For the text-containing cell, return its midpoint in [X, Y] coordinate format. 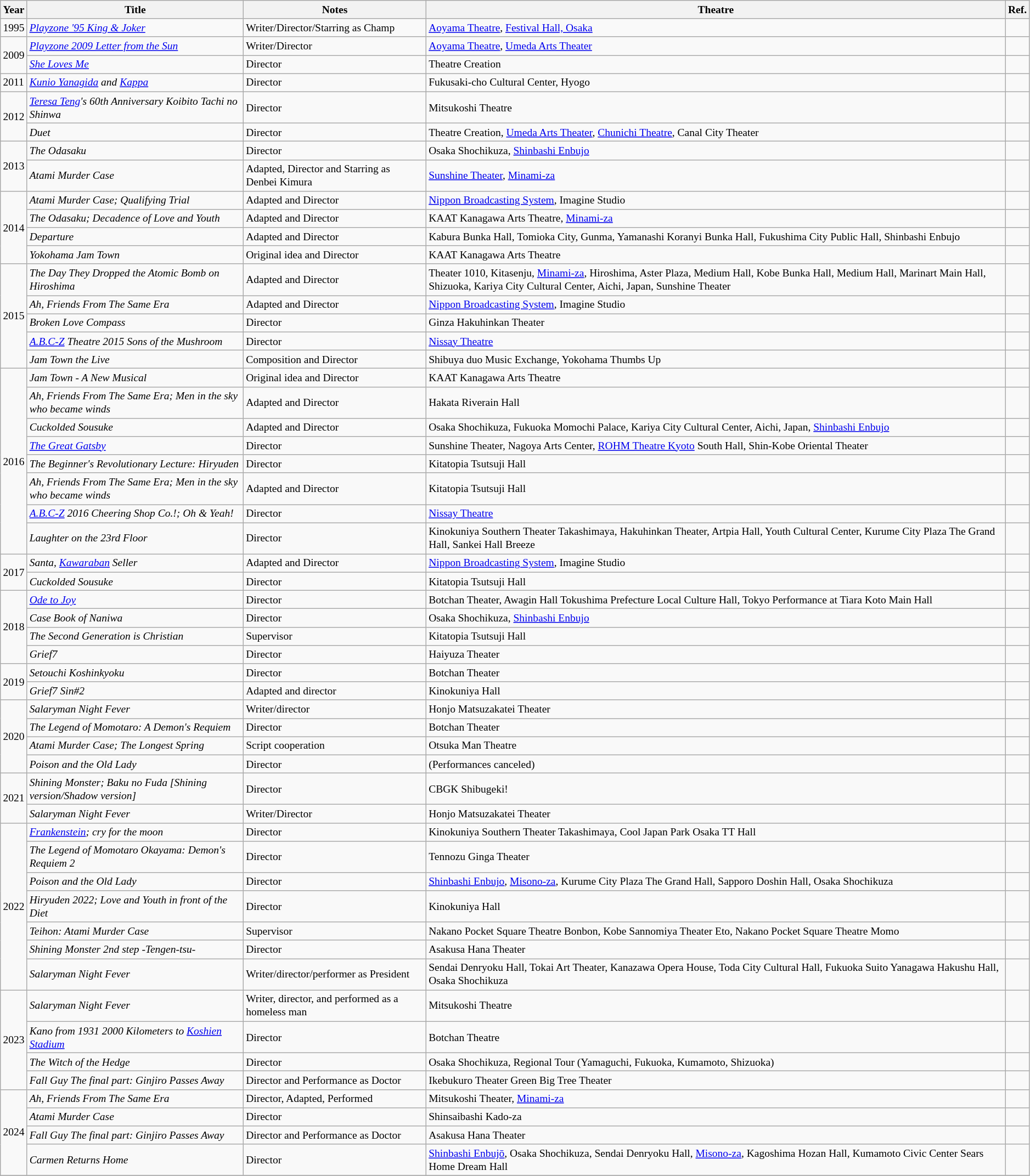
Fukusaki-cho Cultural Center, Hyogo [716, 82]
Notes [335, 10]
2012 [14, 116]
Nakano Pocket Square Theatre Bonbon, Kobe Sannomiya Theater Eto, Nakano Pocket Square Theatre Momo [716, 931]
2011 [14, 82]
Teresa Teng's 60th Anniversary Koibito Tachi no Shinwa [135, 108]
2015 [14, 316]
2017 [14, 573]
The Second Generation is Christian [135, 636]
Ref. [1017, 10]
Jam Town - A New Musical [135, 377]
Kinokuniya Southern Theater Takashimaya, Hakuhinkan Theater, Artpia Hall, Youth Cultural Center, Kurume City Plaza The Grand Hall, Sankei Hall Breeze [716, 539]
Aoyama Theatre, Festival Hall, Osaka [716, 27]
The Odasaku [135, 150]
Mitsukoshi Theater, Minami-za [716, 1098]
2021 [14, 798]
Carmen Returns Home [135, 1160]
2018 [14, 627]
Botchan Theatre [716, 1037]
Playzone '95 King & Joker [135, 27]
Jam Town the Live [135, 360]
Writer, director, and performed as a homeless man [335, 1006]
Composition and Director [335, 360]
Grief7 Sin#2 [135, 691]
Kunio Yanagida and Kappa [135, 82]
Adapted and director [335, 691]
Shinbashi Enbujo, Misono-za, Kurume City Plaza The Grand Hall, Sapporo Doshin Hall, Osaka Shochikuza [716, 882]
The Legend of Momotaro: A Demon's Requiem [135, 727]
Botchan Theater, Awagin Hall Tokushima Prefecture Local Culture Hall, Tokyo Performance at Tiara Koto Main Hall [716, 600]
Shining Monster 2nd step -Tengen-tsu- [135, 949]
2013 [14, 167]
Atami Murder Case; The Longest Spring [135, 746]
The Odasaku; Decadence of Love and Youth [135, 218]
Sunshine Theater, Minami-za [716, 176]
Writer/director [335, 709]
Theatre [716, 10]
2023 [14, 1040]
She Loves Me [135, 65]
Teihon: Atami Murder Case [135, 931]
1995 [14, 27]
Shining Monster; Baku no Fuda [Shining version/Shadow version] [135, 789]
Kano from 1931 2000 Kilometers to Koshien Stadium [135, 1037]
Hakata Riverain Hall [716, 403]
2019 [14, 682]
Director, Adapted, Performed [335, 1098]
Shinbashi Enbujō, Osaka Shochikuza, Sendai Denryoku Hall, Misono-za, Kagoshima Hozan Hall, Kumamoto Civic Center Sears Home Dream Hall [716, 1160]
Laughter on the 23rd Floor [135, 539]
The Great Gatsby [135, 445]
Haiyuza Theater [716, 654]
Shibuya duo Music Exchange, Yokohama Thumbs Up [716, 360]
Osaka Shochikuza, Fukuoka Momochi Palace, Kariya City Cultural Center, Aichi, Japan, Shinbashi Enbujo [716, 427]
The Witch of the Hedge [135, 1062]
Otsuka Man Theatre [716, 746]
A.B.C-Z 2016 Cheering Shop Co.!; Oh & Yeah! [135, 513]
Santa, Kawaraban Seller [135, 563]
2020 [14, 736]
Duet [135, 132]
The Legend of Momotaro Okayama: Demon's Requiem 2 [135, 857]
Year [14, 10]
Aoyama Theatre, Umeda Arts Theater [716, 46]
2016 [14, 461]
Atami Murder Case; Qualifying Trial [135, 200]
Shinsaibashi Kado-za [716, 1117]
2022 [14, 906]
Script cooperation [335, 746]
Sendai Denryoku Hall, Tokai Art Theater, Kanazawa Opera House, Toda City Cultural Hall, Fukuoka Suito Yanagawa Hakushu Hall, Osaka Shochikuza [716, 974]
Hiryuden 2022; Love and Youth in front of the Diet [135, 906]
(Performances canceled) [716, 764]
Ikebukuro Theater Green Big Tree Theater [716, 1081]
Writer/director/performer as President [335, 974]
Yokohama Jam Town [135, 255]
Kinokuniya Southern Theater Takashimaya, Cool Japan Park Osaka TT Hall [716, 832]
Theatre Creation, Umeda Arts Theater, Chunichi Theatre, Canal City Theater [716, 132]
2009 [14, 55]
Broken Love Compass [135, 323]
Setouchi Koshinkyoku [135, 672]
Ode to Joy [135, 600]
Adapted, Director and Starring as Denbei Kimura [335, 176]
Theatre Creation [716, 65]
Sunshine Theater, Nagoya Arts Center, ROHM Theatre Kyoto South Hall, Shin-Kobe Oriental Theater [716, 445]
Frankenstein; cry for the moon [135, 832]
Title [135, 10]
Case Book of Naniwa [135, 618]
The Day They Dropped the Atomic Bomb on Hiroshima [135, 280]
Tennozu Ginga Theater [716, 857]
Ginza Hakuhinkan Theater [716, 323]
Departure [135, 237]
Playzone 2009 Letter from the Sun [135, 46]
Osaka Shochikuza, Regional Tour (Yamaguchi, Fukuoka, Kumamoto, Shizuoka) [716, 1062]
2024 [14, 1132]
Kabura Bunka Hall, Tomioka City, Gunma, Yamanashi Koranyi Bunka Hall, Fukushima City Public Hall, Shinbashi Enbujo [716, 237]
Grief7 [135, 654]
A.B.C-Z Theatre 2015 Sons of the Mushroom [135, 341]
The Beginner's Revolutionary Lecture: Hiryuden [135, 464]
2014 [14, 227]
Writer/Director/Starring as Champ [335, 27]
KAAT Kanagawa Arts Theatre, Minami-za [716, 218]
CBGK Shibugeki! [716, 789]
